Output the [x, y] coordinate of the center of the cell containing the given text.  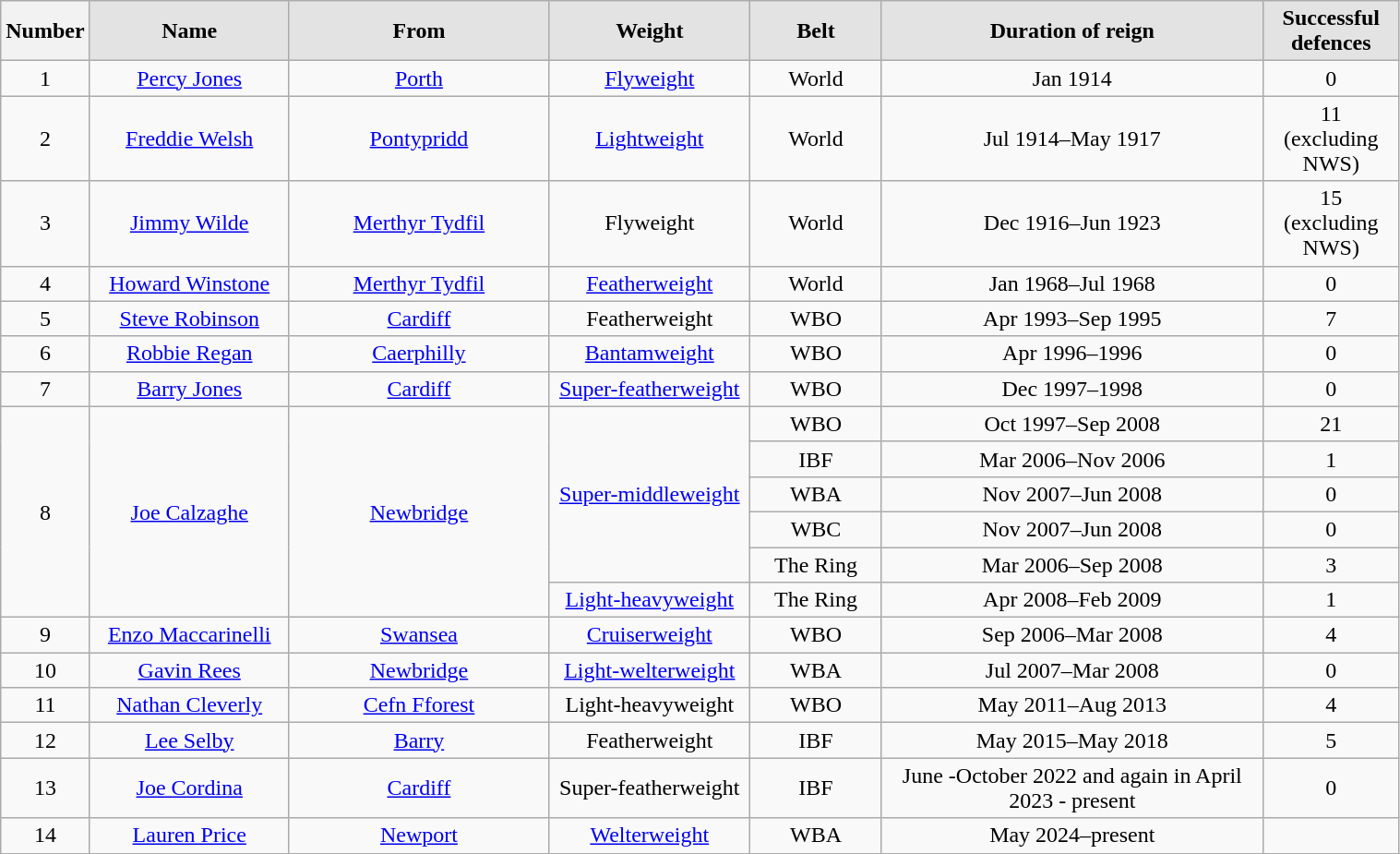
Freddie Welsh [189, 138]
Lightweight [650, 138]
WBC [816, 529]
Jan 1968–Jul 1968 [1072, 283]
Nathan Cleverly [189, 705]
2 [45, 138]
Name [189, 31]
Porth [419, 78]
21 [1331, 424]
Cefn Fforest [419, 705]
From [419, 31]
Jan 1914 [1072, 78]
8 [45, 511]
Enzo Maccarinelli [189, 635]
May 2011–Aug 2013 [1072, 705]
Cruiserweight [650, 635]
May 2015–May 2018 [1072, 740]
May 2024–present [1072, 836]
11(excluding NWS) [1331, 138]
Number [45, 31]
Jul 1914–May 1917 [1072, 138]
Steve Robinson [189, 319]
Newport [419, 836]
Super-middleweight [650, 494]
Light-welterweight [650, 670]
Robbie Regan [189, 354]
12 [45, 740]
Gavin Rees [189, 670]
Welterweight [650, 836]
11 [45, 705]
Swansea [419, 635]
13 [45, 788]
Howard Winstone [189, 283]
15(excluding NWS) [1331, 223]
Dec 1916–Jun 1923 [1072, 223]
Oct 1997–Sep 2008 [1072, 424]
Jimmy Wilde [189, 223]
Successful defences [1331, 31]
June -October 2022 and again in April 2023 - present [1072, 788]
Lauren Price [189, 836]
Mar 2006–Nov 2006 [1072, 459]
Percy Jones [189, 78]
Jul 2007–Mar 2008 [1072, 670]
Apr 1993–Sep 1995 [1072, 319]
10 [45, 670]
Weight [650, 31]
Pontypridd [419, 138]
Apr 2008–Feb 2009 [1072, 600]
Duration of reign [1072, 31]
Bantamweight [650, 354]
Dec 1997–1998 [1072, 389]
Barry [419, 740]
Apr 1996–1996 [1072, 354]
Joe Calzaghe [189, 511]
9 [45, 635]
6 [45, 354]
Sep 2006–Mar 2008 [1072, 635]
Caerphilly [419, 354]
Lee Selby [189, 740]
Joe Cordina [189, 788]
Belt [816, 31]
14 [45, 836]
Barry Jones [189, 389]
Mar 2006–Sep 2008 [1072, 564]
